Identify which cell holds the provided text, then report its (x, y) central coordinate. 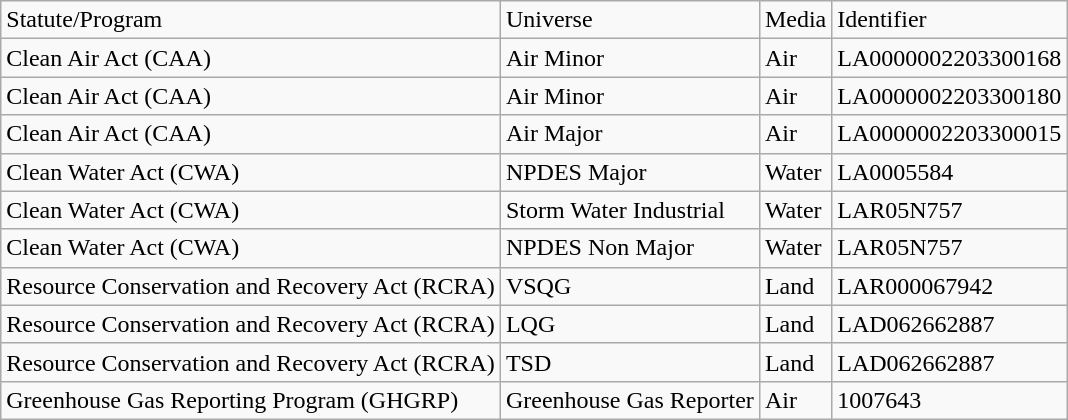
Statute/Program (251, 20)
LQG (630, 324)
LAR000067942 (950, 286)
LA0000002203300180 (950, 96)
TSD (630, 362)
Air Major (630, 134)
LA0005584 (950, 172)
LA0000002203300015 (950, 134)
LA0000002203300168 (950, 58)
1007643 (950, 400)
VSQG (630, 286)
Greenhouse Gas Reporting Program (GHGRP) (251, 400)
Universe (630, 20)
NPDES Non Major (630, 248)
Storm Water Industrial (630, 210)
Greenhouse Gas Reporter (630, 400)
Identifier (950, 20)
Media (795, 20)
NPDES Major (630, 172)
